Return the [X, Y] coordinate for the center point of the cell that contains the specified text.  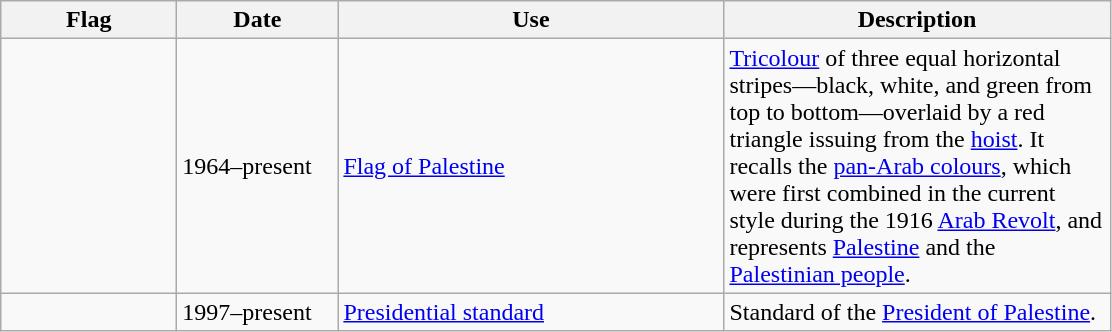
Use [531, 20]
Presidential standard [531, 312]
Description [917, 20]
Flag of Palestine [531, 166]
Standard of the President of Palestine. [917, 312]
Flag [89, 20]
1964–present [258, 166]
1997–present [258, 312]
Date [258, 20]
